Scan for the cell matching the given text and deliver its [x, y] coordinate at center. 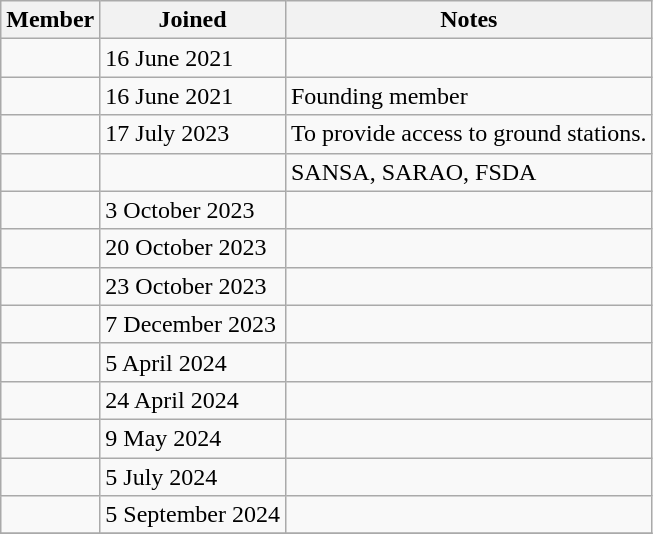
5 April 2024 [193, 362]
Founding member [468, 96]
3 October 2023 [193, 210]
7 December 2023 [193, 324]
5 July 2024 [193, 477]
24 April 2024 [193, 400]
5 September 2024 [193, 515]
To provide access to ground stations. [468, 134]
23 October 2023 [193, 286]
9 May 2024 [193, 438]
17 July 2023 [193, 134]
Notes [468, 20]
Member [50, 20]
20 October 2023 [193, 248]
Joined [193, 20]
SANSA, SARAO, FSDA [468, 172]
